Return the (X, Y) coordinate for the center point of the cell that contains the specified text.  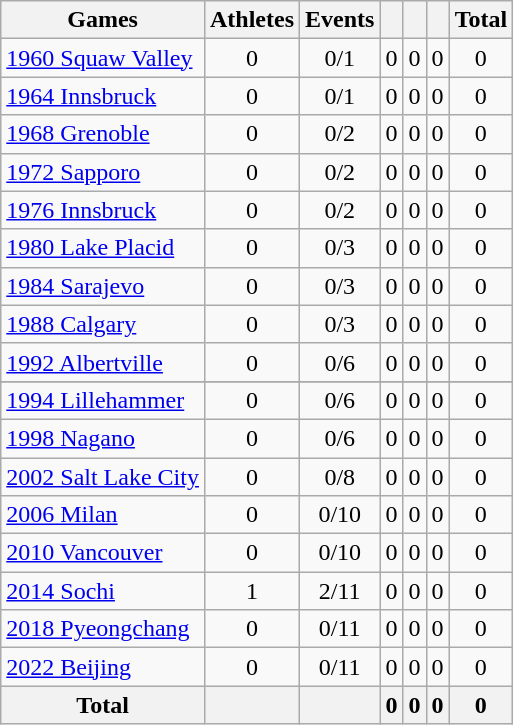
1968 Grenoble (103, 134)
Games (103, 20)
1992 Albertville (103, 362)
2/11 (340, 591)
0/8 (340, 477)
Events (340, 20)
2014 Sochi (103, 591)
1976 Innsbruck (103, 210)
1 (252, 591)
1998 Nagano (103, 438)
1988 Calgary (103, 324)
2018 Pyeongchang (103, 629)
1980 Lake Placid (103, 248)
Athletes (252, 20)
1964 Innsbruck (103, 96)
1972 Sapporo (103, 172)
2022 Beijing (103, 667)
2006 Milan (103, 515)
1984 Sarajevo (103, 286)
1960 Squaw Valley (103, 58)
1994 Lillehammer (103, 400)
2010 Vancouver (103, 553)
2002 Salt Lake City (103, 477)
